Output the (X, Y) coordinate of the center of the cell containing the given text.  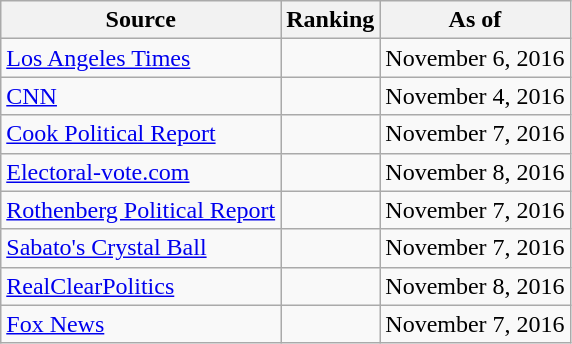
Cook Political Report (141, 134)
Source (141, 20)
Fox News (141, 324)
Sabato's Crystal Ball (141, 248)
As of (475, 20)
CNN (141, 96)
Ranking (330, 20)
Rothenberg Political Report (141, 210)
Electoral-vote.com (141, 172)
November 4, 2016 (475, 96)
November 6, 2016 (475, 58)
Los Angeles Times (141, 58)
RealClearPolitics (141, 286)
